Find where the given text appears and provide that cell's center as (x, y) coordinate. 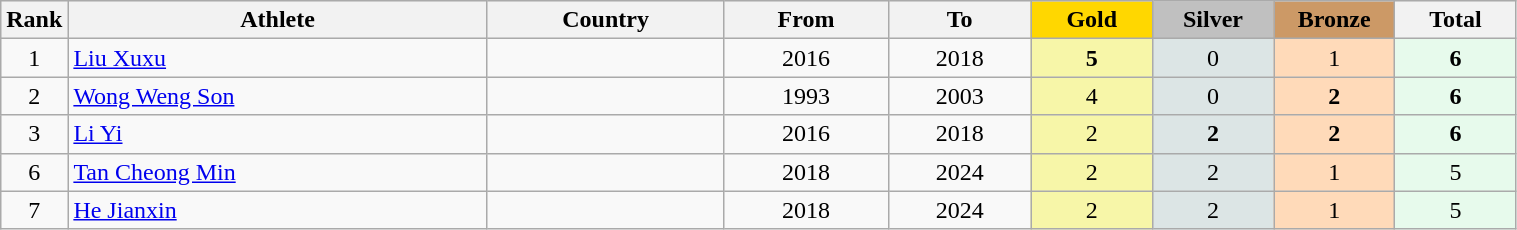
Liu Xuxu (278, 58)
7 (34, 210)
2003 (960, 96)
From (806, 20)
4 (1092, 96)
To (960, 20)
1993 (806, 96)
Bronze (1334, 20)
Gold (1092, 20)
He Jianxin (278, 210)
Li Yi (278, 134)
3 (34, 134)
Athlete (278, 20)
Tan Cheong Min (278, 172)
Rank (34, 20)
Country (605, 20)
Wong Weng Son (278, 96)
Total (1456, 20)
Silver (1212, 20)
